Determine the (X, Y) coordinate at the center of the cell enclosing the given text.  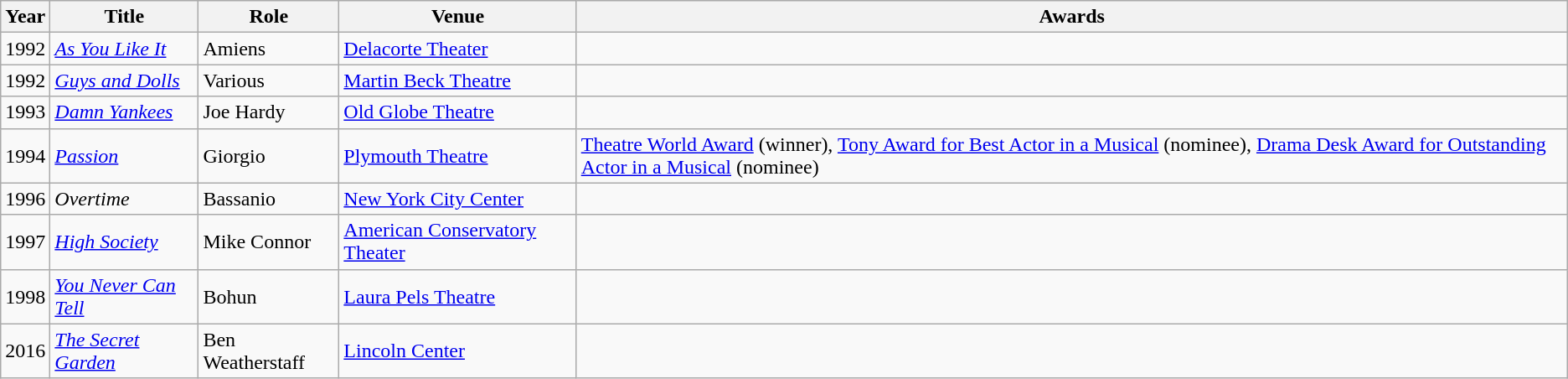
Title (124, 17)
High Society (124, 241)
Delacorte Theater (457, 49)
2016 (25, 350)
Year (25, 17)
Mike Connor (269, 241)
The Secret Garden (124, 350)
New York City Center (457, 199)
Role (269, 17)
Theatre World Award (winner), Tony Award for Best Actor in a Musical (nominee), Drama Desk Award for Outstanding Actor in a Musical (nominee) (1072, 156)
Damn Yankees (124, 112)
Awards (1072, 17)
Martin Beck Theatre (457, 80)
Plymouth Theatre (457, 156)
Guys and Dolls (124, 80)
Overtime (124, 199)
Giorgio (269, 156)
Laura Pels Theatre (457, 297)
Bassanio (269, 199)
1994 (25, 156)
Various (269, 80)
As You Like It (124, 49)
You Never Can Tell (124, 297)
Old Globe Theatre (457, 112)
1998 (25, 297)
American Conservatory Theater (457, 241)
Ben Weatherstaff (269, 350)
Amiens (269, 49)
Passion (124, 156)
1993 (25, 112)
1997 (25, 241)
Lincoln Center (457, 350)
Joe Hardy (269, 112)
Bohun (269, 297)
Venue (457, 17)
1996 (25, 199)
